Search for the cell housing the specified text and yield its (x, y) center coordinate. 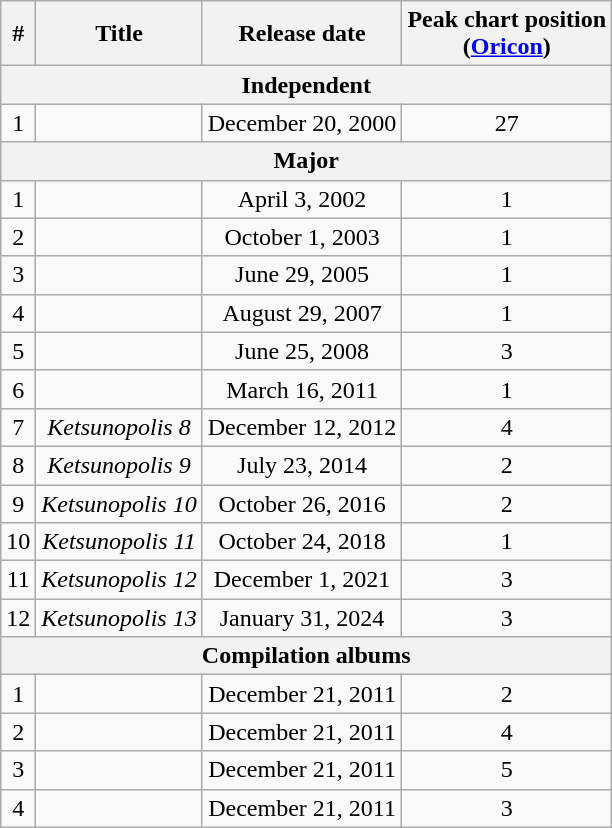
6 (18, 389)
January 31, 2024 (302, 618)
9 (18, 503)
Ketsunopolis 13 (119, 618)
Independent (306, 85)
Major (306, 161)
July 23, 2014 (302, 465)
Ketsunopolis 8 (119, 427)
Ketsunopolis 10 (119, 503)
June 29, 2005 (302, 275)
10 (18, 542)
Peak chart position(Oricon) (507, 34)
October 24, 2018 (302, 542)
Ketsunopolis 11 (119, 542)
December 20, 2000 (302, 123)
27 (507, 123)
March 16, 2011 (302, 389)
11 (18, 580)
Release date (302, 34)
12 (18, 618)
December 12, 2012 (302, 427)
Title (119, 34)
August 29, 2007 (302, 313)
December 1, 2021 (302, 580)
8 (18, 465)
7 (18, 427)
October 26, 2016 (302, 503)
Ketsunopolis 12 (119, 580)
April 3, 2002 (302, 199)
Compilation albums (306, 656)
Ketsunopolis 9 (119, 465)
October 1, 2003 (302, 237)
# (18, 34)
June 25, 2008 (302, 351)
